Locate the cell with the specified text and output its [x, y] center coordinate. 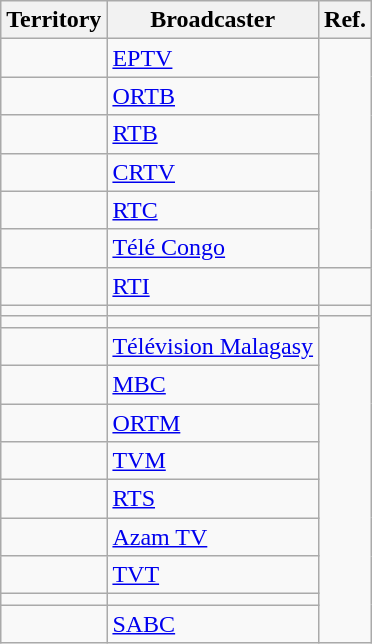
TVT [213, 575]
RTI [213, 286]
RTB [213, 134]
ORTB [213, 96]
TVM [213, 461]
Broadcaster [213, 20]
SABC [213, 624]
RTC [213, 210]
RTS [213, 499]
EPTV [213, 58]
ORTM [213, 423]
Télévision Malagasy [213, 346]
MBC [213, 384]
Télé Congo [213, 248]
Territory [54, 20]
Azam TV [213, 537]
CRTV [213, 172]
Ref. [346, 20]
